Find where the given text appears and provide that cell's center as [X, Y] coordinate. 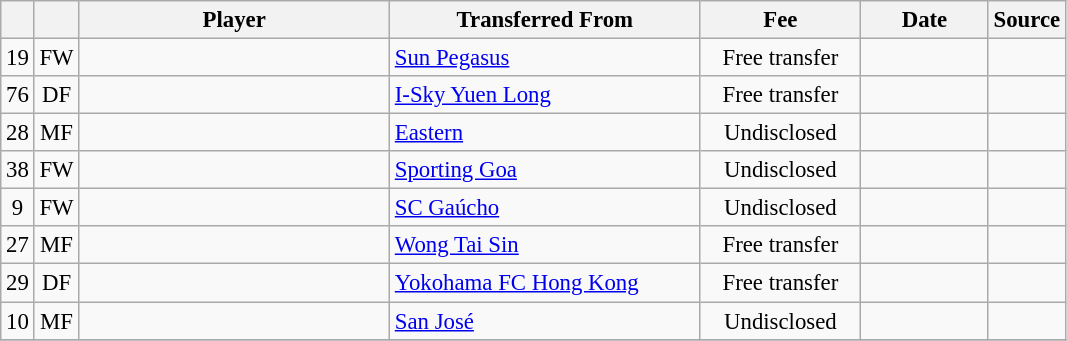
Yokohama FC Hong Kong [544, 283]
Transferred From [544, 20]
27 [18, 245]
Sun Pegasus [544, 58]
SC Gaúcho [544, 208]
38 [18, 170]
10 [18, 321]
29 [18, 283]
Date [925, 20]
Eastern [544, 133]
Sporting Goa [544, 170]
Source [1026, 20]
76 [18, 95]
Wong Tai Sin [544, 245]
Fee [780, 20]
San José [544, 321]
28 [18, 133]
I-Sky Yuen Long [544, 95]
9 [18, 208]
19 [18, 58]
Player [234, 20]
